Identify which cell holds the provided text, then report its [x, y] central coordinate. 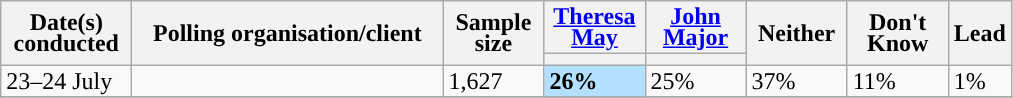
23–24 July [66, 81]
Theresa May [594, 28]
John Major [696, 28]
26% [594, 81]
Sample size [494, 33]
25% [696, 81]
Neither [796, 33]
Polling organisation/client [288, 33]
Don't Know [898, 33]
Date(s)conducted [66, 33]
1% [980, 81]
11% [898, 81]
37% [796, 81]
1,627 [494, 81]
Lead [980, 33]
